Capture the cell that displays the provided text and extract its [X, Y] central coordinate. 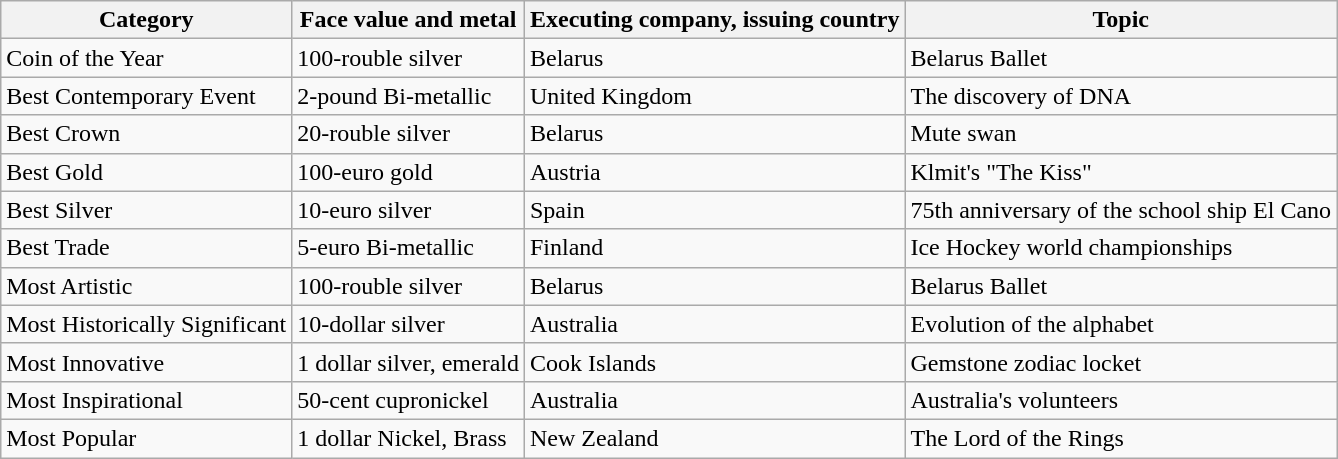
Best Silver [146, 210]
Coin of the Year [146, 58]
Most Historically Significant [146, 324]
50-cent cupronickel [408, 400]
The Lord of the Rings [1121, 438]
Klmit's "The Kiss" [1121, 172]
Category [146, 20]
Most Inspirational [146, 400]
20-rouble silver [408, 134]
Mute swan [1121, 134]
Face value and metal [408, 20]
2-pound Bi-metallic [408, 96]
10-euro silver [408, 210]
Spain [714, 210]
Best Gold [146, 172]
Best Trade [146, 248]
100-euro gold [408, 172]
Topic [1121, 20]
Most Artistic [146, 286]
Cook Islands [714, 362]
Finland [714, 248]
The discovery of DNA [1121, 96]
Ice Hockey world championships [1121, 248]
Best Contemporary Event [146, 96]
Gemstone zodiac locket [1121, 362]
United Kingdom [714, 96]
Best Crown [146, 134]
1 dollar Nickel, Brass [408, 438]
10-dollar silver [408, 324]
Most Innovative [146, 362]
Australia's volunteers [1121, 400]
Most Popular [146, 438]
Executing company, issuing country [714, 20]
75th anniversary of the school ship El Cano [1121, 210]
1 dollar silver, emerald [408, 362]
Evolution of the alphabet [1121, 324]
5-euro Bi-metallic [408, 248]
New Zealand [714, 438]
Austria [714, 172]
